For the text-containing cell, return its midpoint in (X, Y) coordinate format. 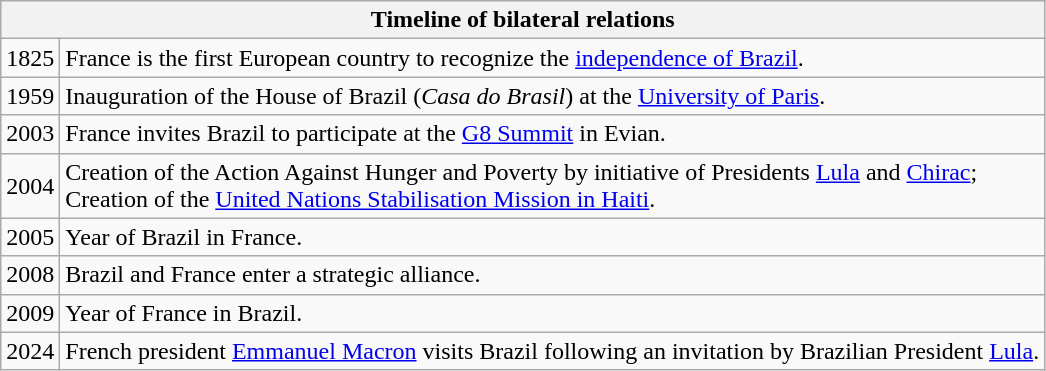
Year of Brazil in France. (552, 237)
Inauguration of the House of Brazil (Casa do Brasil) at the University of Paris. (552, 96)
2005 (30, 237)
1825 (30, 58)
2008 (30, 275)
2009 (30, 313)
2003 (30, 134)
France invites Brazil to participate at the G8 Summit in Evian. (552, 134)
Year of France in Brazil. (552, 313)
Timeline of bilateral relations (523, 20)
Brazil and France enter a strategic alliance. (552, 275)
1959 (30, 96)
2004 (30, 186)
France is the first European country to recognize the independence of Brazil. (552, 58)
2024 (30, 351)
French president Emmanuel Macron visits Brazil following an invitation by Brazilian President Lula. (552, 351)
